Detect which cell encompasses the target text, then output its (x, y) center coordinate. 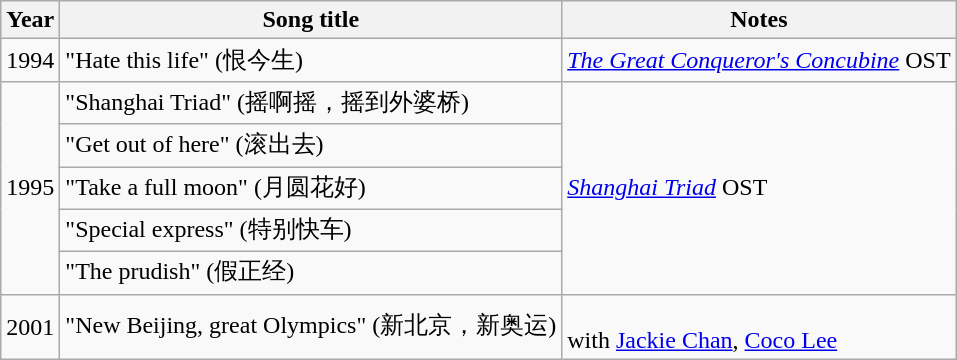
"New Beijing, great Olympics" (新北京，新奥运) (311, 326)
"The prudish" (假正经) (311, 274)
"Hate this life" (恨今生) (311, 60)
Song title (311, 20)
"Take a full moon" (月圆花好) (311, 188)
Shanghai Triad OST (759, 188)
2001 (30, 326)
"Shanghai Triad" (摇啊摇，摇到外婆桥) (311, 102)
1994 (30, 60)
with Jackie Chan, Coco Lee (759, 326)
Year (30, 20)
The Great Conqueror's Concubine OST (759, 60)
1995 (30, 188)
"Get out of here" (滚出去) (311, 146)
Notes (759, 20)
"Special express" (特别快车) (311, 230)
